For the text-containing cell, return its midpoint in (X, Y) coordinate format. 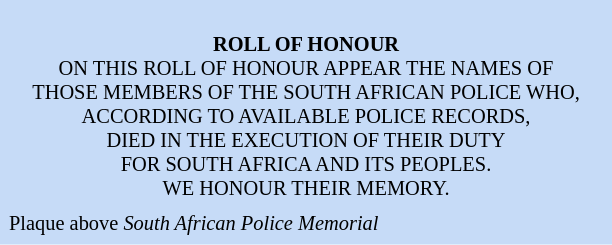
Plaque above South African Police Memorial (306, 224)
